Search for the cell housing the specified text and yield its [x, y] center coordinate. 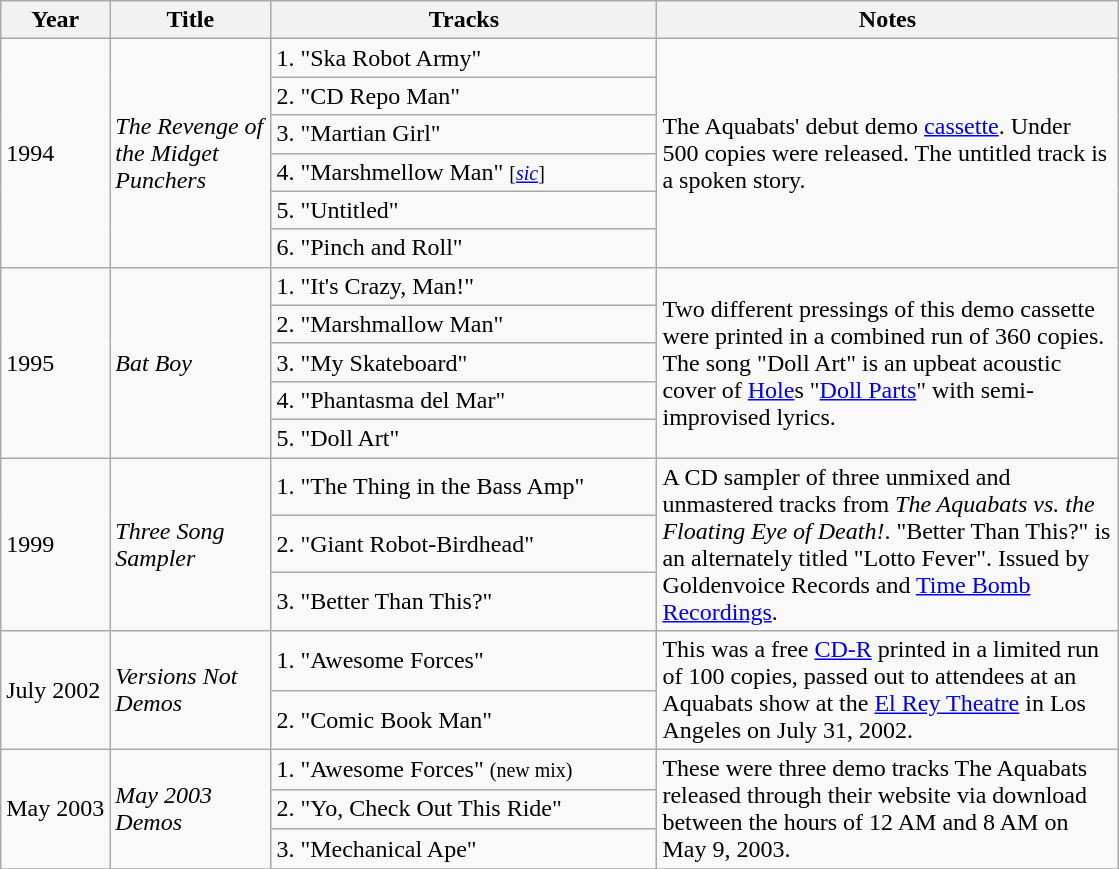
July 2002 [56, 690]
1999 [56, 544]
1. "Ska Robot Army" [464, 58]
2. "Marshmallow Man" [464, 324]
2. "Giant Robot-Birdhead" [464, 544]
The Revenge of the Midget Punchers [190, 153]
4. "Phantasma del Mar" [464, 400]
May 2003 Demos [190, 810]
3. "Martian Girl" [464, 134]
1. "The Thing in the Bass Amp" [464, 487]
2. "Yo, Check Out This Ride" [464, 809]
Year [56, 20]
1. "It's Crazy, Man!" [464, 286]
2. "Comic Book Man" [464, 720]
1. "Awesome Forces" (new mix) [464, 770]
3. "Mechanical Ape" [464, 849]
Bat Boy [190, 362]
Notes [888, 20]
1994 [56, 153]
4. "Marshmellow Man" [sic] [464, 172]
5. "Doll Art" [464, 438]
5. "Untitled" [464, 210]
May 2003 [56, 810]
2. "CD Repo Man" [464, 96]
Three Song Sampler [190, 544]
Versions Not Demos [190, 690]
These were three demo tracks The Aquabats released through their website via download between the hours of 12 AM and 8 AM on May 9, 2003. [888, 810]
Title [190, 20]
1. "Awesome Forces" [464, 661]
6. "Pinch and Roll" [464, 248]
Tracks [464, 20]
3. "My Skateboard" [464, 362]
The Aquabats' debut demo cassette. Under 500 copies were released. The untitled track is a spoken story. [888, 153]
3. "Better Than This?" [464, 602]
1995 [56, 362]
